Provide the (x, y) coordinate of the cell's center where the given text is located.  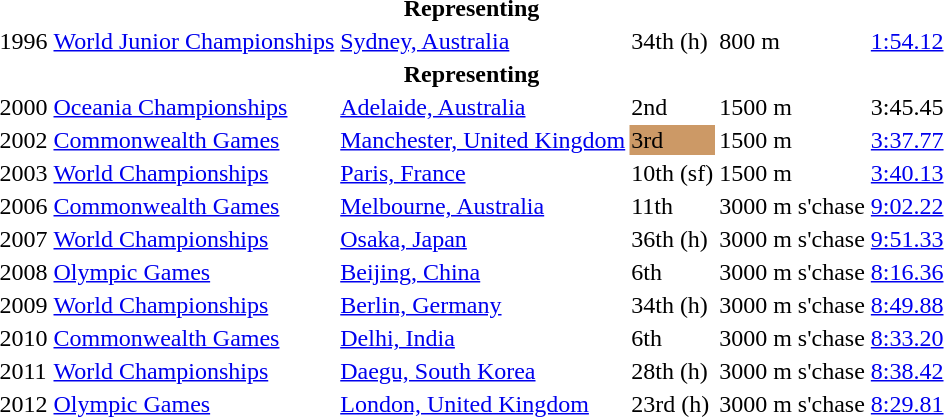
36th (h) (672, 239)
Oceania Championships (194, 107)
World Junior Championships (194, 41)
11th (672, 206)
Manchester, United Kingdom (483, 140)
Delhi, India (483, 338)
Osaka, Japan (483, 239)
800 m (792, 41)
3rd (672, 140)
Olympic Games (194, 272)
Paris, France (483, 173)
2nd (672, 107)
Daegu, South Korea (483, 371)
Berlin, Germany (483, 305)
10th (sf) (672, 173)
Beijing, China (483, 272)
Sydney, Australia (483, 41)
Adelaide, Australia (483, 107)
Melbourne, Australia (483, 206)
28th (h) (672, 371)
